For the text-containing cell, return its midpoint in [X, Y] coordinate format. 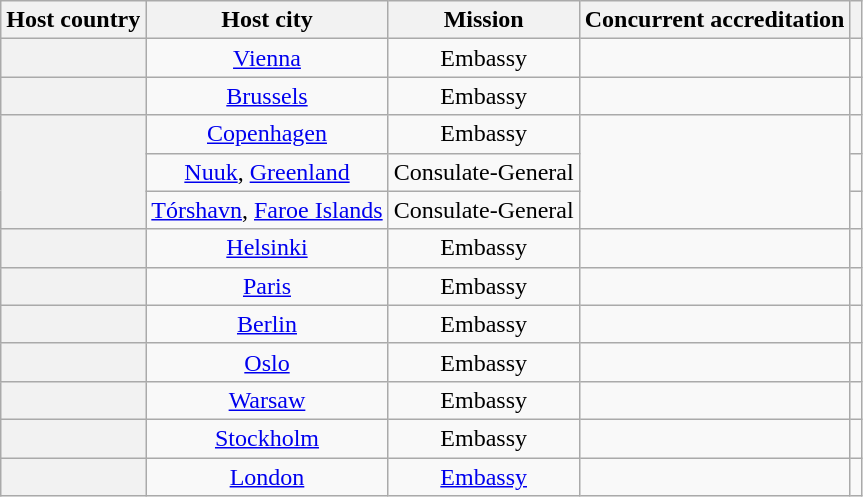
Helsinki [267, 248]
London [267, 477]
Stockholm [267, 438]
Warsaw [267, 400]
Mission [484, 20]
Host country [74, 20]
Nuuk, Greenland [267, 172]
Brussels [267, 96]
Paris [267, 286]
Tórshavn, Faroe Islands [267, 210]
Berlin [267, 324]
Host city [267, 20]
Copenhagen [267, 134]
Concurrent accreditation [714, 20]
Oslo [267, 362]
Vienna [267, 58]
